Capture the cell that displays the provided text and extract its [X, Y] central coordinate. 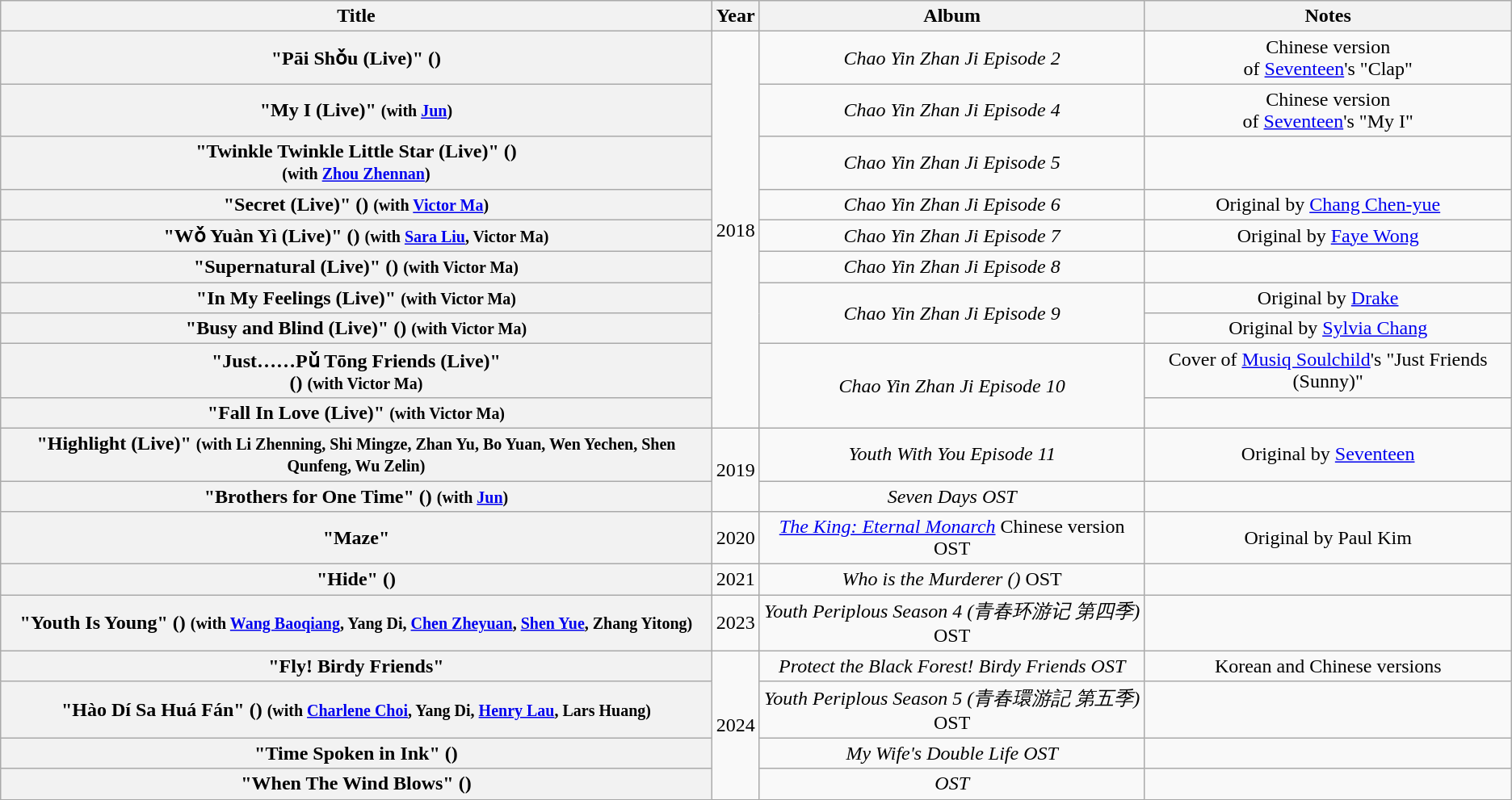
Chao Yin Zhan Ji Episode 7 [951, 236]
2024 [735, 725]
Chinese versionof Seventeen's "My I" [1328, 110]
Chao Yin Zhan Ji Episode 10 [951, 386]
"My I (Live)" (with Jun) [356, 110]
Cover of Musiq Soulchild's "Just Friends (Sunny)" [1328, 371]
The King: Eternal Monarch Chinese version OST [951, 538]
2021 [735, 580]
Seven Days OST [951, 496]
"Hào Dí Sa Huá Fán" () (with Charlene Choi, Yang Di, Henry Lau, Lars Huang) [356, 710]
"Twinkle Twinkle Little Star (Live)" ()(with Zhou Zhennan) [356, 163]
2019 [735, 470]
Original by Sylvia Chang [1328, 329]
Chao Yin Zhan Ji Episode 2 [951, 58]
Protect the Black Forest! Birdy Friends OST [951, 666]
"When The Wind Blows" () [356, 784]
Chao Yin Zhan Ji Episode 4 [951, 110]
Original by Drake [1328, 298]
Original by Faye Wong [1328, 236]
OST [951, 784]
Youth Periplous Season 5 (青春環游記 第五季) OST [951, 710]
Chao Yin Zhan Ji Episode 9 [951, 313]
Youth Periplous Season 4 (青春环游记 第四季) OST [951, 623]
"In My Feelings (Live)" (with Victor Ma) [356, 298]
Original by Chang Chen-yue [1328, 204]
"Time Spoken in Ink" () [356, 753]
Chinese versionof Seventeen's "Clap" [1328, 58]
2020 [735, 538]
Who is the Murderer () OST [951, 580]
"Pāi Shǒu (Live)" () [356, 58]
Chao Yin Zhan Ji Episode 5 [951, 163]
2023 [735, 623]
"Just……Pǔ Tōng Friends (Live)"() (with Victor Ma) [356, 371]
Youth With You Episode 11 [951, 454]
"Hide" () [356, 580]
2018 [735, 230]
"Brothers for One Time" () (with Jun) [356, 496]
Chao Yin Zhan Ji Episode 6 [951, 204]
"Maze" [356, 538]
"Supernatural (Live)" () (with Victor Ma) [356, 267]
"Secret (Live)" () (with Victor Ma) [356, 204]
Year [735, 16]
Original by Seventeen [1328, 454]
"Wǒ Yuàn Yì (Live)" () (with Sara Liu, Victor Ma) [356, 236]
Title [356, 16]
"Busy and Blind (Live)" () (with Victor Ma) [356, 329]
"Fall In Love (Live)" (with Victor Ma) [356, 413]
Korean and Chinese versions [1328, 666]
Chao Yin Zhan Ji Episode 8 [951, 267]
My Wife's Double Life OST [951, 753]
Original by Paul Kim [1328, 538]
Album [951, 16]
"Youth Is Young" () (with Wang Baoqiang, Yang Di, Chen Zheyuan, Shen Yue, Zhang Yitong) [356, 623]
Notes [1328, 16]
"Fly! Birdy Friends" [356, 666]
"Highlight (Live)" (with Li Zhenning, Shi Mingze, Zhan Yu, Bo Yuan, Wen Yechen, Shen Qunfeng, Wu Zelin) [356, 454]
